For the text-containing cell, return its midpoint in [X, Y] coordinate format. 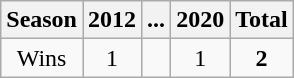
Total [262, 20]
... [156, 20]
2020 [200, 20]
2 [262, 58]
Season [42, 20]
Wins [42, 58]
2012 [112, 20]
